Return [X, Y] of the center of cell containing provided text 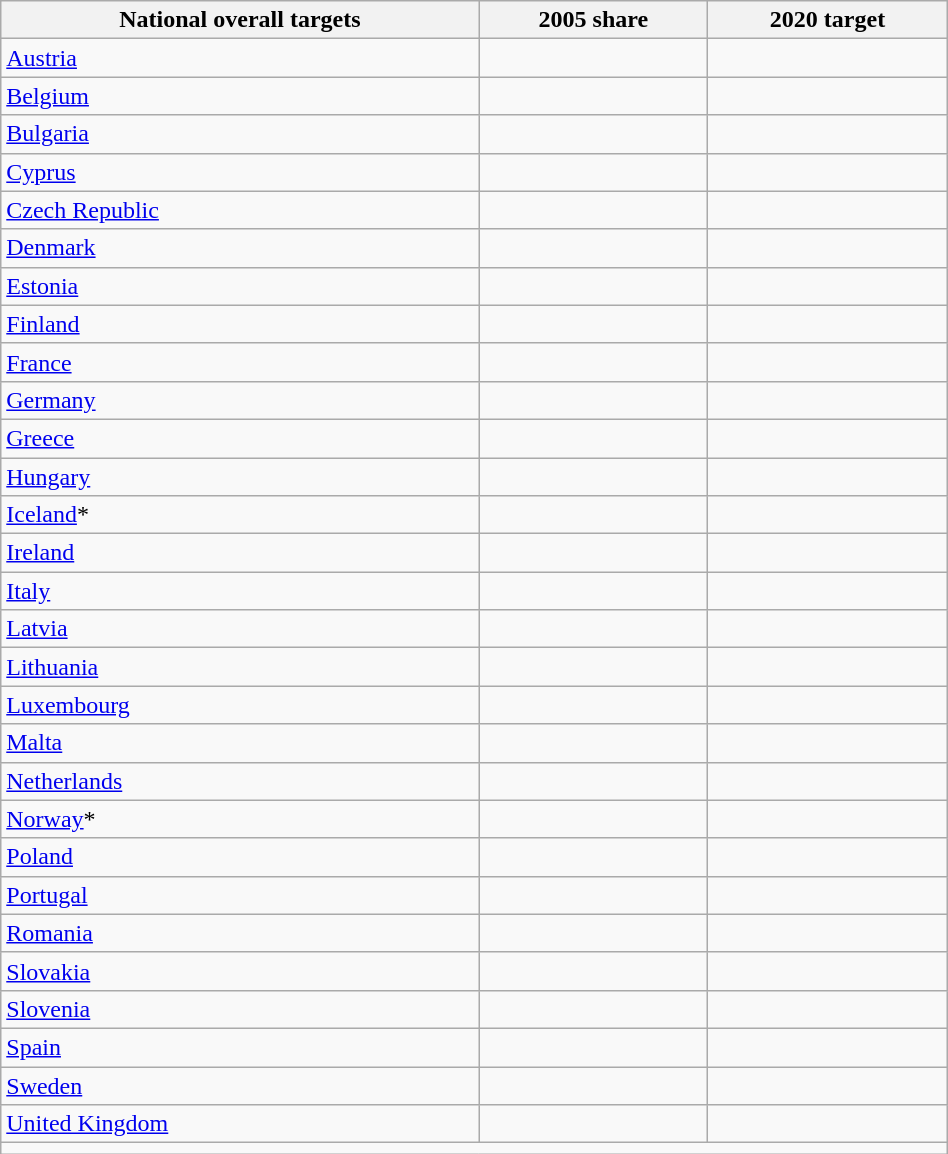
Czech Republic [240, 210]
Latvia [240, 629]
Spain [240, 1047]
Ireland [240, 553]
Portugal [240, 895]
Lithuania [240, 667]
Norway* [240, 819]
National overall targets [240, 20]
Cyprus [240, 172]
2020 target [828, 20]
United Kingdom [240, 1124]
Romania [240, 933]
Hungary [240, 477]
Germany [240, 400]
Bulgaria [240, 134]
Poland [240, 857]
Slovenia [240, 1009]
Luxembourg [240, 705]
2005 share [594, 20]
Finland [240, 324]
Estonia [240, 286]
France [240, 362]
Sweden [240, 1085]
Belgium [240, 96]
Italy [240, 591]
Malta [240, 743]
Iceland* [240, 515]
Austria [240, 58]
Denmark [240, 248]
Greece [240, 438]
Slovakia [240, 971]
Netherlands [240, 781]
